Provide the [X, Y] coordinate of the cell's center where the given text is located.  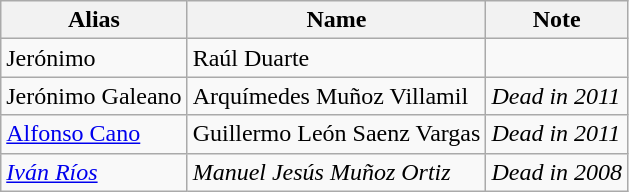
Name [336, 20]
Arquímedes Muñoz Villamil [336, 96]
Guillermo León Saenz Vargas [336, 134]
Dead in 2008 [557, 172]
Manuel Jesús Muñoz Ortiz [336, 172]
Note [557, 20]
Raúl Duarte [336, 58]
Alfonso Cano [94, 134]
Jerónimo Galeano [94, 96]
Jerónimo [94, 58]
Alias [94, 20]
Iván Ríos [94, 172]
